Pinpoint the cell where the given text exists, returning its (x, y) midpoint coordinate. 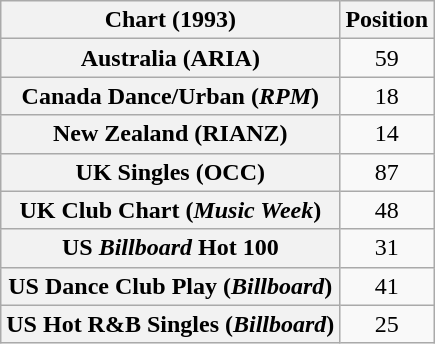
US Billboard Hot 100 (170, 248)
41 (387, 286)
US Hot R&B Singles (Billboard) (170, 324)
18 (387, 96)
Australia (ARIA) (170, 58)
59 (387, 58)
New Zealand (RIANZ) (170, 134)
87 (387, 172)
25 (387, 324)
UK Club Chart (Music Week) (170, 210)
Canada Dance/Urban (RPM) (170, 96)
Chart (1993) (170, 20)
US Dance Club Play (Billboard) (170, 286)
Position (387, 20)
14 (387, 134)
UK Singles (OCC) (170, 172)
48 (387, 210)
31 (387, 248)
